Identify which cell holds the provided text, then report its (x, y) central coordinate. 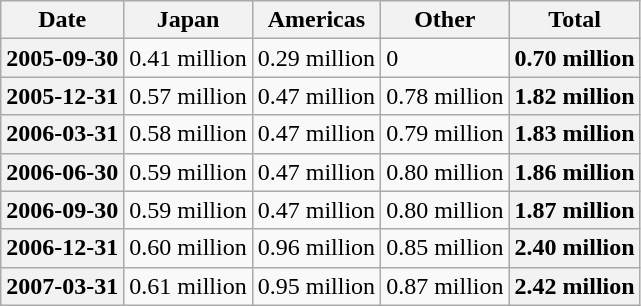
Other (445, 20)
0.95 million (316, 286)
1.82 million (574, 96)
2006-09-30 (62, 210)
2007-03-31 (62, 286)
2005-12-31 (62, 96)
0.41 million (188, 58)
0.70 million (574, 58)
0.85 million (445, 248)
2.40 million (574, 248)
0.58 million (188, 134)
2005-09-30 (62, 58)
Total (574, 20)
0.57 million (188, 96)
2.42 million (574, 286)
0.87 million (445, 286)
2006-03-31 (62, 134)
0.78 million (445, 96)
Date (62, 20)
0.96 million (316, 248)
1.86 million (574, 172)
1.87 million (574, 210)
0 (445, 58)
0.29 million (316, 58)
Japan (188, 20)
0.60 million (188, 248)
2006-06-30 (62, 172)
2006-12-31 (62, 248)
1.83 million (574, 134)
0.61 million (188, 286)
Americas (316, 20)
0.79 million (445, 134)
